Capture the cell that displays the provided text and extract its (x, y) central coordinate. 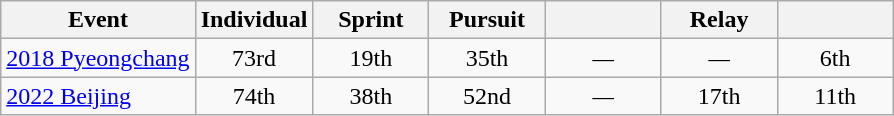
74th (254, 96)
52nd (487, 96)
35th (487, 58)
6th (835, 58)
73rd (254, 58)
2022 Beijing (98, 96)
11th (835, 96)
Individual (254, 20)
19th (371, 58)
17th (719, 96)
Sprint (371, 20)
Relay (719, 20)
38th (371, 96)
2018 Pyeongchang (98, 58)
Event (98, 20)
Pursuit (487, 20)
